Locate the cell with the specified text and output its (x, y) center coordinate. 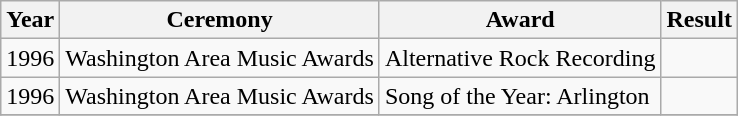
Alternative Rock Recording (520, 58)
Award (520, 20)
Ceremony (220, 20)
Result (699, 20)
Year (30, 20)
Song of the Year: Arlington (520, 96)
